Return [x, y] of the center of cell containing provided text 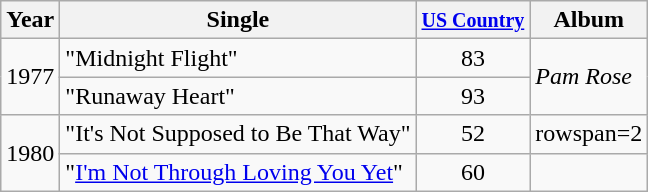
"I'm Not Through Loving You Yet" [238, 172]
Pam Rose [589, 77]
93 [473, 96]
Year [30, 20]
Album [589, 20]
83 [473, 58]
60 [473, 172]
1977 [30, 77]
52 [473, 134]
US Country [473, 20]
1980 [30, 153]
Single [238, 20]
"Runaway Heart" [238, 96]
"Midnight Flight" [238, 58]
rowspan=2 [589, 134]
"It's Not Supposed to Be That Way" [238, 134]
